Locate the cell with the specified text and output its (x, y) center coordinate. 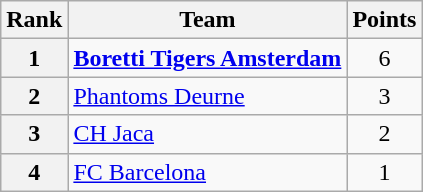
Team (208, 20)
4 (34, 172)
Phantoms Deurne (208, 96)
Rank (34, 20)
Boretti Tigers Amsterdam (208, 58)
CH Jaca (208, 134)
Points (384, 20)
FC Barcelona (208, 172)
6 (384, 58)
